Detect which cell encompasses the target text, then output its (x, y) center coordinate. 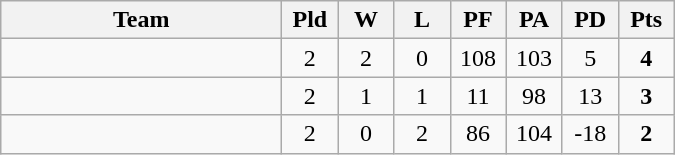
103 (534, 58)
Pts (646, 20)
13 (590, 96)
3 (646, 96)
PF (478, 20)
Team (142, 20)
11 (478, 96)
104 (534, 134)
Pld (310, 20)
W (366, 20)
108 (478, 58)
86 (478, 134)
PD (590, 20)
-18 (590, 134)
5 (590, 58)
PA (534, 20)
4 (646, 58)
L (422, 20)
98 (534, 96)
